Return the [x, y] coordinate for the center point of the cell that contains the specified text.  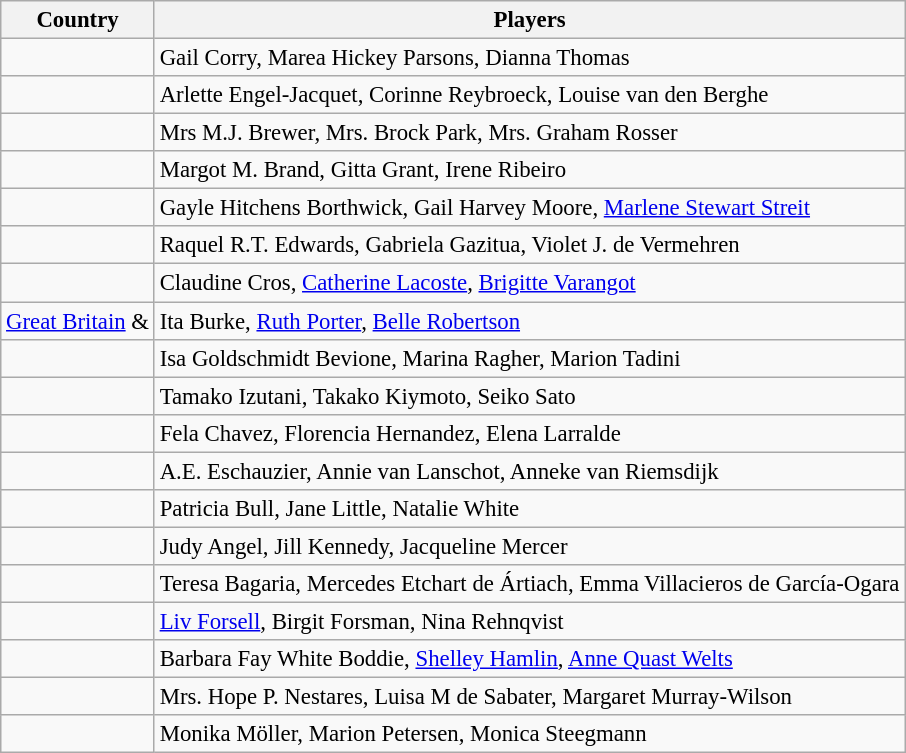
Gayle Hitchens Borthwick, Gail Harvey Moore, Marlene Stewart Streit [529, 208]
Ita Burke, Ruth Porter, Belle Robertson [529, 321]
Teresa Bagaria, Mercedes Etchart de Ártiach, Emma Villacieros de García-Ogara [529, 584]
Mrs M.J. Brewer, Mrs. Brock Park, Mrs. Graham Rosser [529, 133]
Claudine Cros, Catherine Lacoste, Brigitte Varangot [529, 283]
Judy Angel, Jill Kennedy, Jacqueline Mercer [529, 546]
Gail Corry, Marea Hickey Parsons, Dianna Thomas [529, 58]
Margot M. Brand, Gitta Grant, Irene Ribeiro [529, 170]
Patricia Bull, Jane Little, Natalie White [529, 509]
Monika Möller, Marion Petersen, Monica Steegmann [529, 734]
Country [78, 20]
Barbara Fay White Boddie, Shelley Hamlin, Anne Quast Welts [529, 659]
Players [529, 20]
Great Britain & [78, 321]
Liv Forsell, Birgit Forsman, Nina Rehnqvist [529, 621]
Fela Chavez, Florencia Hernandez, Elena Larralde [529, 433]
Raquel R.T. Edwards, Gabriela Gazitua, Violet J. de Vermehren [529, 245]
Mrs. Hope P. Nestares, Luisa M de Sabater, Margaret Murray-Wilson [529, 697]
Tamako Izutani, Takako Kiymoto, Seiko Sato [529, 396]
Arlette Engel-Jacquet, Corinne Reybroeck, Louise van den Berghe [529, 95]
Isa Goldschmidt Bevione, Marina Ragher, Marion Tadini [529, 358]
A.E. Eschauzier, Annie van Lanschot, Anneke van Riemsdijk [529, 471]
